Pinpoint the cell where the given text exists, returning its [x, y] midpoint coordinate. 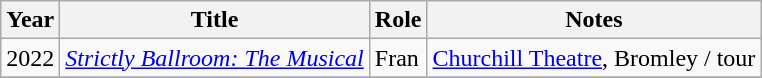
Title [214, 20]
Fran [398, 58]
2022 [30, 58]
Churchill Theatre, Bromley / tour [594, 58]
Notes [594, 20]
Strictly Ballroom: The Musical [214, 58]
Year [30, 20]
Role [398, 20]
